Provide the [x, y] coordinate of the cell's center where the given text is located.  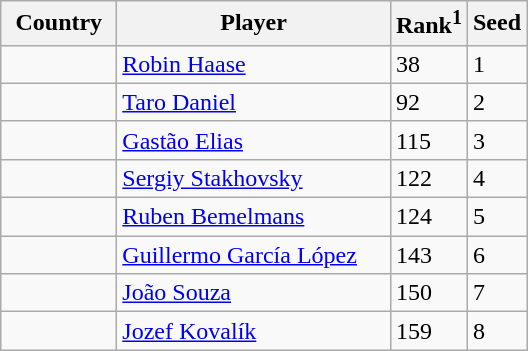
124 [428, 217]
8 [496, 331]
Sergiy Stakhovsky [254, 178]
143 [428, 255]
Player [254, 24]
3 [496, 140]
122 [428, 178]
38 [428, 64]
Country [59, 24]
5 [496, 217]
7 [496, 293]
Taro Daniel [254, 102]
6 [496, 255]
Robin Haase [254, 64]
Gastão Elias [254, 140]
Jozef Kovalík [254, 331]
4 [496, 178]
1 [496, 64]
Rank1 [428, 24]
150 [428, 293]
92 [428, 102]
Ruben Bemelmans [254, 217]
115 [428, 140]
João Souza [254, 293]
159 [428, 331]
Seed [496, 24]
Guillermo García López [254, 255]
2 [496, 102]
